Pinpoint the cell where the given text exists, returning its (X, Y) midpoint coordinate. 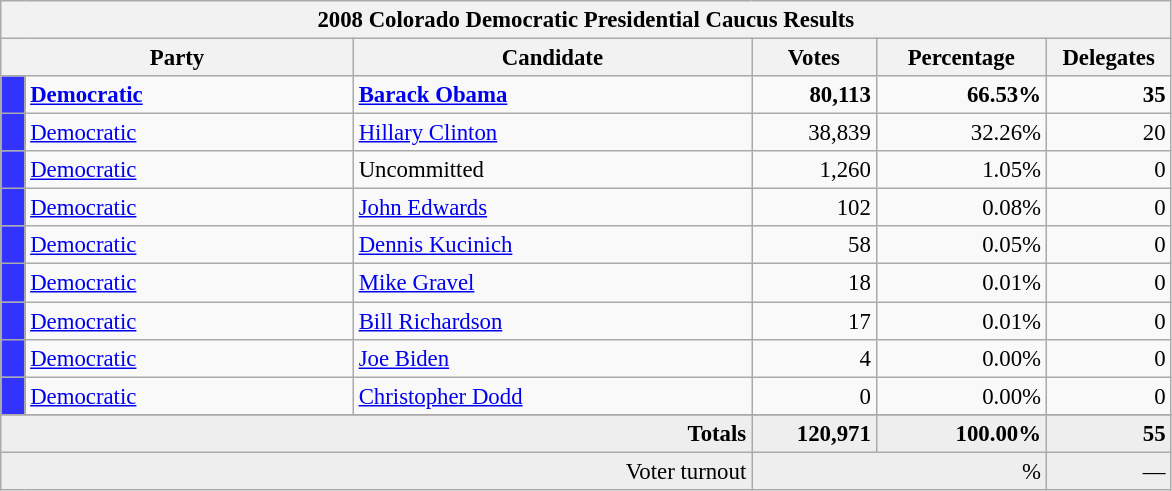
Percentage (961, 58)
Mike Gravel (552, 283)
Voter turnout (376, 471)
Barack Obama (552, 95)
38,839 (814, 133)
0.08% (961, 208)
Hillary Clinton (552, 133)
Dennis Kucinich (552, 245)
4 (814, 358)
Votes (814, 58)
Uncommitted (552, 170)
17 (814, 321)
100.00% (961, 433)
Christopher Dodd (552, 396)
55 (1108, 433)
66.53% (961, 95)
Totals (376, 433)
Delegates (1108, 58)
18 (814, 283)
1.05% (961, 170)
Party (178, 58)
58 (814, 245)
35 (1108, 95)
Bill Richardson (552, 321)
20 (1108, 133)
32.26% (961, 133)
Candidate (552, 58)
80,113 (814, 95)
2008 Colorado Democratic Presidential Caucus Results (586, 20)
% (900, 471)
— (1108, 471)
120,971 (814, 433)
102 (814, 208)
Joe Biden (552, 358)
1,260 (814, 170)
0.05% (961, 245)
John Edwards (552, 208)
